Determine the [X, Y] coordinate at the center of the cell enclosing the given text.  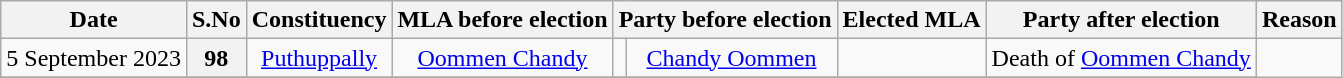
Party after election [1121, 20]
Reason [1299, 20]
Elected MLA [912, 20]
Puthuppally [319, 58]
98 [216, 58]
Party before election [725, 20]
5 September 2023 [94, 58]
S.No [216, 20]
Chandy Oommen [732, 58]
Constituency [319, 20]
Oommen Chandy [502, 58]
Death of Oommen Chandy [1121, 58]
Date [94, 20]
MLA before election [502, 20]
